Detect which cell encompasses the target text, then output its [X, Y] center coordinate. 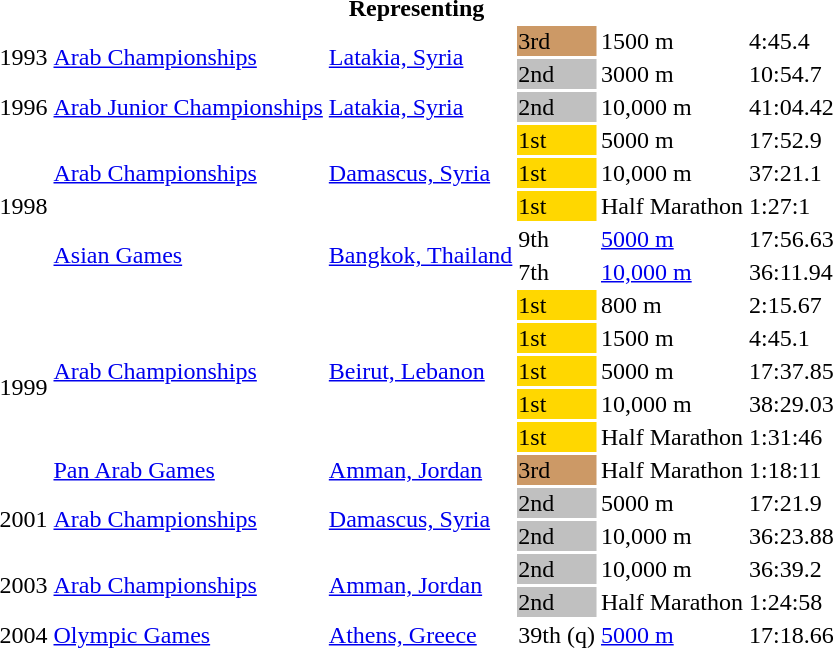
Bangkok, Thailand [420, 256]
Pan Arab Games [188, 470]
800 m [672, 305]
Asian Games [188, 256]
3000 m [672, 74]
Beirut, Lebanon [420, 371]
9th [557, 239]
7th [557, 272]
Arab Junior Championships [188, 107]
